Scan for the cell matching the given text and deliver its (x, y) coordinate at center. 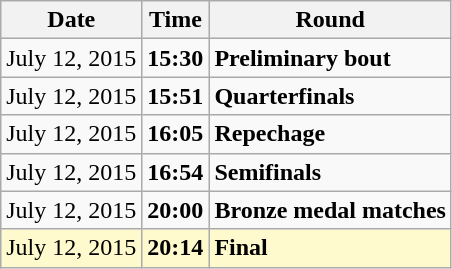
15:30 (176, 58)
Round (330, 20)
20:00 (176, 210)
16:05 (176, 134)
Repechage (330, 134)
Date (72, 20)
Time (176, 20)
15:51 (176, 96)
Final (330, 248)
Preliminary bout (330, 58)
Quarterfinals (330, 96)
Semifinals (330, 172)
16:54 (176, 172)
Bronze medal matches (330, 210)
20:14 (176, 248)
